Capture the cell that displays the provided text and extract its [x, y] central coordinate. 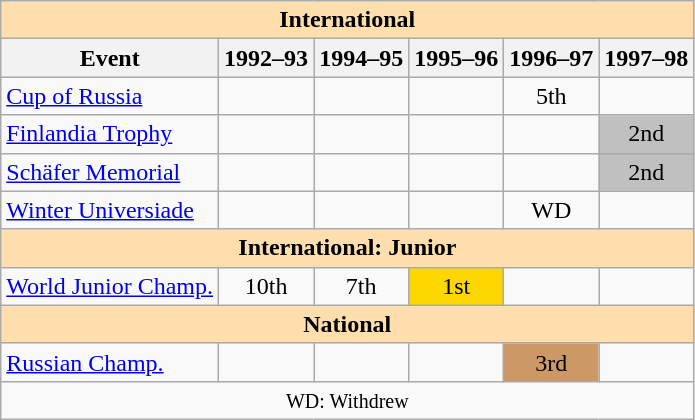
Russian Champ. [110, 362]
National [348, 324]
1996–97 [552, 58]
1st [456, 286]
3rd [552, 362]
1994–95 [362, 58]
International: Junior [348, 248]
World Junior Champ. [110, 286]
7th [362, 286]
WD [552, 210]
International [348, 20]
Finlandia Trophy [110, 134]
5th [552, 96]
WD: Withdrew [348, 400]
10th [266, 286]
1992–93 [266, 58]
Event [110, 58]
Winter Universiade [110, 210]
1997–98 [646, 58]
Cup of Russia [110, 96]
Schäfer Memorial [110, 172]
1995–96 [456, 58]
